Search for the cell housing the specified text and yield its [x, y] center coordinate. 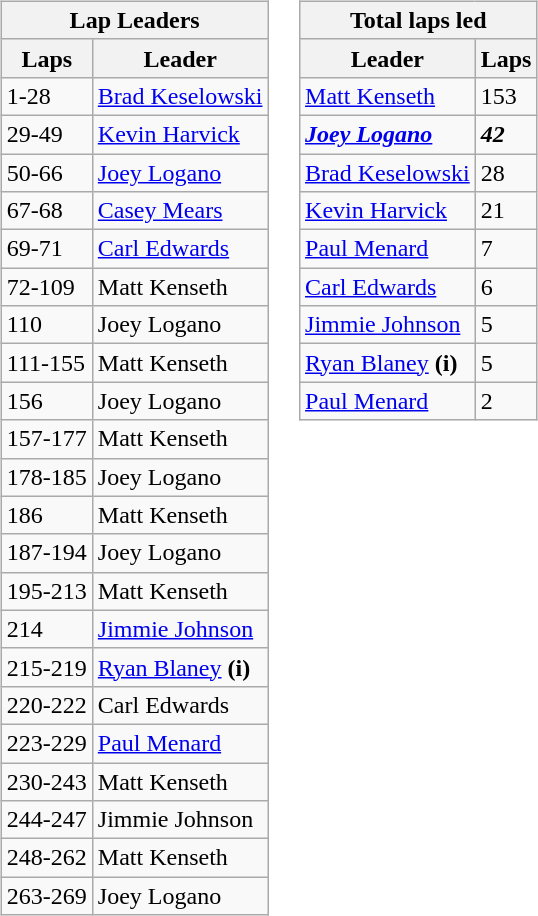
215-219 [46, 667]
220-222 [46, 705]
263-269 [46, 896]
186 [46, 515]
Casey Mears [180, 211]
72-109 [46, 287]
156 [46, 401]
153 [506, 96]
244-247 [46, 820]
Total laps led [418, 20]
157-177 [46, 439]
50-66 [46, 173]
Lap Leaders [134, 20]
7 [506, 249]
6 [506, 287]
2 [506, 401]
111-155 [46, 363]
195-213 [46, 591]
187-194 [46, 553]
223-229 [46, 743]
67-68 [46, 211]
1-28 [46, 96]
178-185 [46, 477]
214 [46, 629]
230-243 [46, 781]
29-49 [46, 134]
69-71 [46, 249]
110 [46, 325]
28 [506, 173]
21 [506, 211]
248-262 [46, 858]
42 [506, 134]
